Pinpoint the cell where the given text exists, returning its [X, Y] midpoint coordinate. 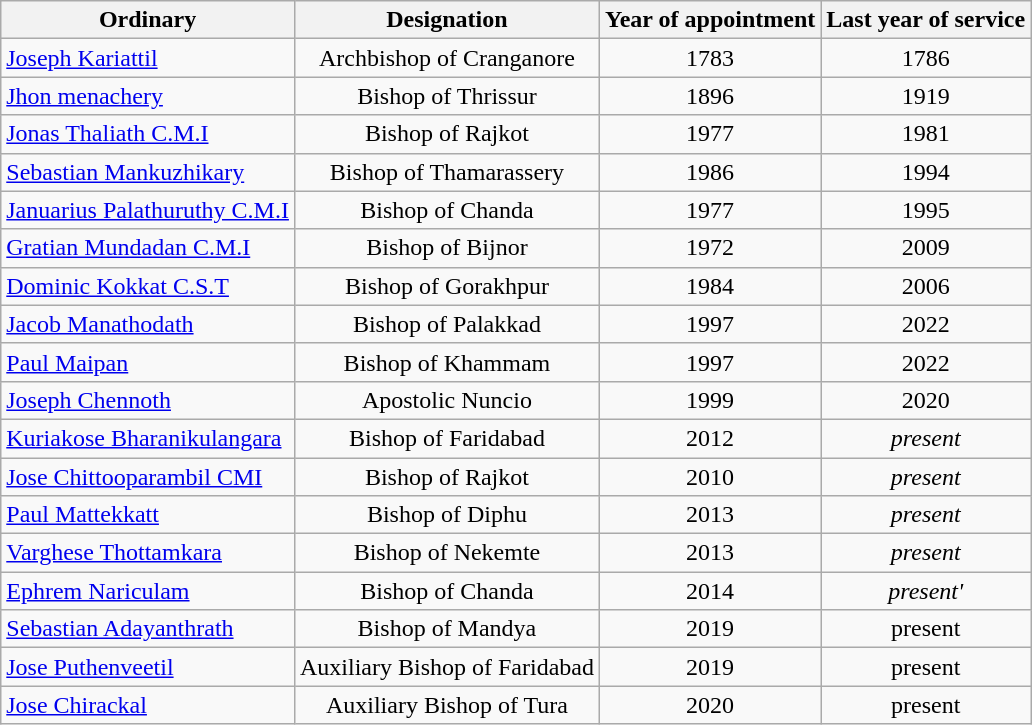
Bishop of Bijnor [446, 248]
Bishop of Faridabad [446, 438]
1986 [710, 172]
Jose Chirackal [148, 705]
Jonas Thaliath C.M.I [148, 134]
Varghese Thottamkara [148, 553]
2014 [710, 591]
1994 [926, 172]
Joseph Chennoth [148, 400]
1972 [710, 248]
1984 [710, 286]
Bishop of Thrissur [446, 96]
Bishop of Diphu [446, 515]
2009 [926, 248]
Paul Mattekkatt [148, 515]
Bishop of Palakkad [446, 324]
1783 [710, 58]
2006 [926, 286]
1896 [710, 96]
Auxiliary Bishop of Tura [446, 705]
Joseph Kariattil [148, 58]
2010 [710, 477]
1999 [710, 400]
Ordinary [148, 20]
Januarius Palathuruthy C.M.I [148, 210]
Year of appointment [710, 20]
Kuriakose Bharanikulangara [148, 438]
Bishop of Thamarassery [446, 172]
Last year of service [926, 20]
Bishop of Khammam [446, 362]
Paul Maipan [148, 362]
Auxiliary Bishop of Faridabad [446, 667]
1919 [926, 96]
1981 [926, 134]
Ephrem Nariculam [148, 591]
present' [926, 591]
Jacob Manathodath [148, 324]
Sebastian Mankuzhikary [148, 172]
Sebastian Adayanthrath [148, 629]
Bishop of Mandya [446, 629]
Jose Puthenveetil [148, 667]
Designation [446, 20]
Jose Chittooparambil CMI [148, 477]
Dominic Kokkat C.S.T [148, 286]
1786 [926, 58]
Bishop of Gorakhpur [446, 286]
Archbishop of Cranganore [446, 58]
Jhon menachery [148, 96]
Bishop of Nekemte [446, 553]
Gratian Mundadan C.M.I [148, 248]
Apostolic Nuncio [446, 400]
2012 [710, 438]
1995 [926, 210]
